Find where the given text appears and provide that cell's center as [X, Y] coordinate. 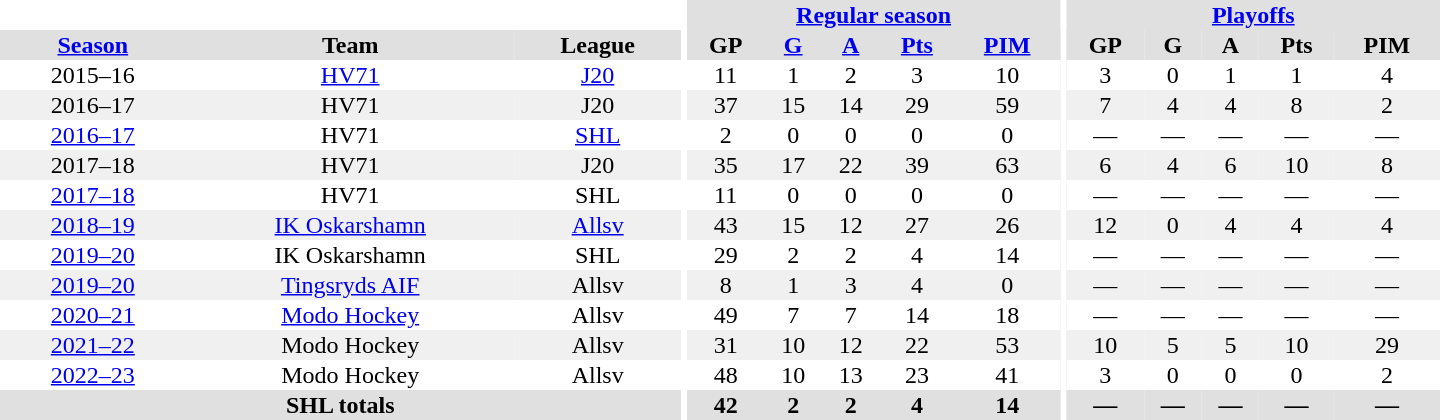
Playoffs [1254, 15]
18 [1007, 315]
2018–19 [93, 225]
49 [726, 315]
37 [726, 105]
2015–16 [93, 75]
53 [1007, 345]
41 [1007, 375]
Tingsryds AIF [350, 285]
43 [726, 225]
17 [793, 165]
13 [851, 375]
42 [726, 405]
SHL totals [340, 405]
2022–23 [93, 375]
31 [726, 345]
59 [1007, 105]
Regular season [874, 15]
Season [93, 45]
2021–22 [93, 345]
63 [1007, 165]
48 [726, 375]
39 [918, 165]
27 [918, 225]
26 [1007, 225]
League [598, 45]
Team [350, 45]
35 [726, 165]
2020–21 [93, 315]
23 [918, 375]
